Return the (X, Y) coordinate for the center point of the cell that contains the specified text.  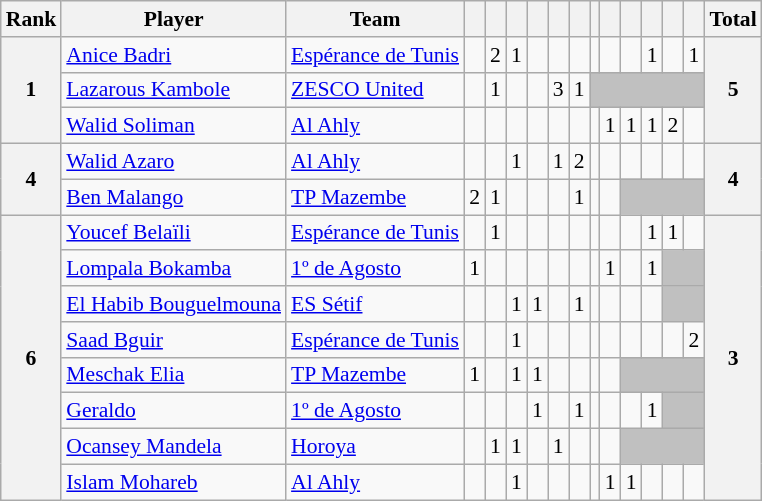
Walid Azaro (174, 162)
Total (732, 19)
ZESCO United (375, 90)
Geraldo (174, 411)
Ocansey Mandela (174, 447)
Rank (32, 19)
6 (32, 358)
Islam Mohareb (174, 482)
5 (732, 90)
Lazarous Kambole (174, 90)
Ben Malango (174, 197)
Walid Soliman (174, 126)
El Habib Bouguelmouna (174, 304)
ES Sétif (375, 304)
Lompala Bokamba (174, 269)
Player (174, 19)
Youcef Belaïli (174, 233)
Team (375, 19)
Horoya (375, 447)
Meschak Elia (174, 375)
Anice Badri (174, 55)
Saad Bguir (174, 340)
